Capture the cell that displays the provided text and extract its [x, y] central coordinate. 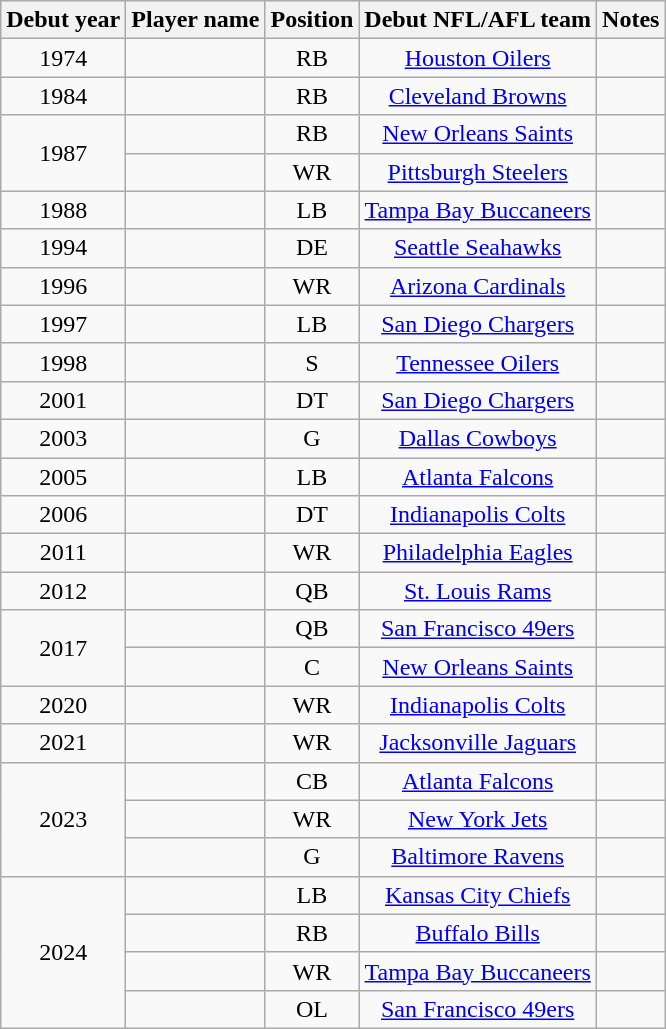
2005 [64, 477]
1997 [64, 324]
Seattle Seahawks [478, 248]
1987 [64, 153]
2003 [64, 438]
S [312, 362]
DE [312, 248]
Player name [196, 20]
2020 [64, 705]
1998 [64, 362]
1984 [64, 96]
Cleveland Browns [478, 96]
Dallas Cowboys [478, 438]
1974 [64, 58]
C [312, 667]
2023 [64, 819]
2024 [64, 952]
New York Jets [478, 819]
Notes [631, 20]
1994 [64, 248]
Arizona Cardinals [478, 286]
Debut NFL/AFL team [478, 20]
1988 [64, 210]
Philadelphia Eagles [478, 553]
Jacksonville Jaguars [478, 743]
OL [312, 1009]
Position [312, 20]
Houston Oilers [478, 58]
Buffalo Bills [478, 933]
2006 [64, 515]
Kansas City Chiefs [478, 895]
Baltimore Ravens [478, 857]
1996 [64, 286]
Tennessee Oilers [478, 362]
2001 [64, 400]
CB [312, 781]
St. Louis Rams [478, 591]
2011 [64, 553]
Debut year [64, 20]
2012 [64, 591]
Pittsburgh Steelers [478, 172]
2017 [64, 648]
2021 [64, 743]
